Search for the cell housing the specified text and yield its (x, y) center coordinate. 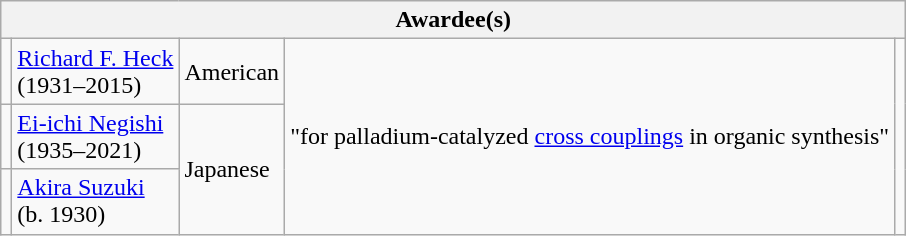
Japanese (232, 169)
Ei-ichi Negishi(1935–2021) (96, 136)
Akira Suzuki(b. 1930) (96, 202)
Richard F. Heck(1931–2015) (96, 72)
Awardee(s) (454, 20)
American (232, 72)
"for palladium-catalyzed cross couplings in organic synthesis" (590, 136)
